Detect which cell encompasses the target text, then output its [x, y] center coordinate. 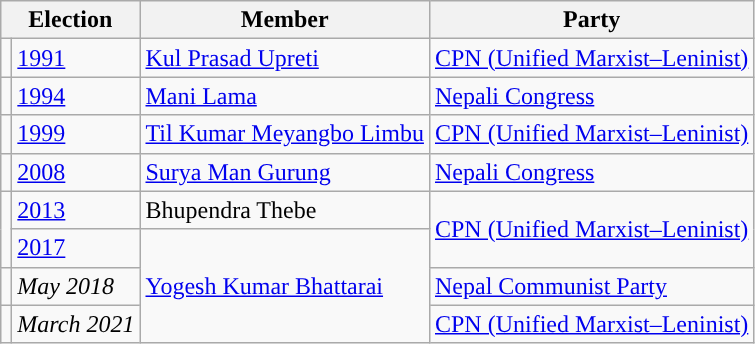
2008 [76, 172]
May 2018 [76, 286]
Kul Prasad Upreti [285, 58]
2013 [76, 210]
March 2021 [76, 324]
Surya Man Gurung [285, 172]
Mani Lama [285, 96]
Member [285, 20]
2017 [76, 248]
Election [70, 20]
1999 [76, 134]
Til Kumar Meyangbo Limbu [285, 134]
Nepal Communist Party [591, 286]
Bhupendra Thebe [285, 210]
Yogesh Kumar Bhattarai [285, 286]
1991 [76, 58]
Party [591, 20]
1994 [76, 96]
